Search for the cell housing the specified text and yield its (x, y) center coordinate. 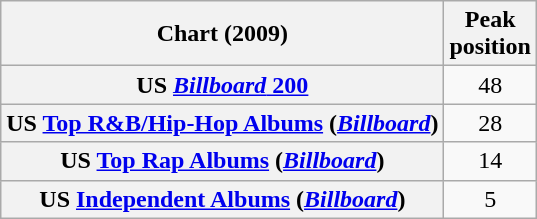
28 (490, 123)
US Top Rap Albums (Billboard) (222, 161)
Chart (2009) (222, 34)
US Top R&B/Hip-Hop Albums (Billboard) (222, 123)
5 (490, 199)
US Independent Albums (Billboard) (222, 199)
48 (490, 85)
US Billboard 200 (222, 85)
Peakposition (490, 34)
14 (490, 161)
